Detect which cell encompasses the target text, then output its [x, y] center coordinate. 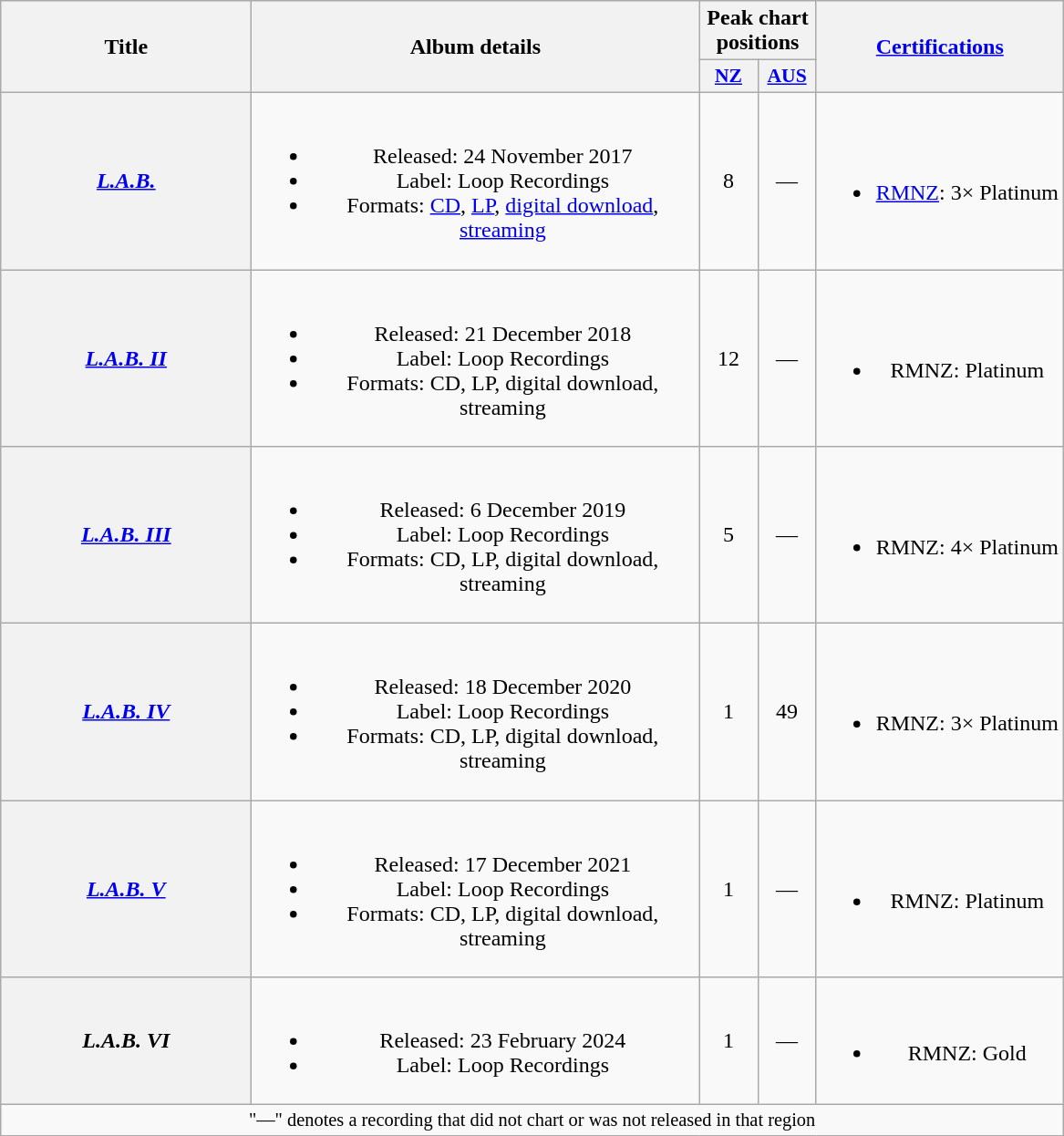
L.A.B. IV [126, 712]
Peak chart positions [758, 31]
Released: 21 December 2018Label: Loop RecordingsFormats: CD, LP, digital download, streaming [476, 358]
L.A.B. [126, 181]
RMNZ: 4× Platinum [939, 535]
5 [728, 535]
RMNZ: Gold [939, 1041]
L.A.B. III [126, 535]
Released: 24 November 2017Label: Loop RecordingsFormats: CD, LP, digital download, streaming [476, 181]
Title [126, 47]
L.A.B. II [126, 358]
12 [728, 358]
8 [728, 181]
NZ [728, 77]
Released: 17 December 2021Label: Loop RecordingsFormats: CD, LP, digital download, streaming [476, 889]
Album details [476, 47]
49 [787, 712]
Released: 18 December 2020Label: Loop RecordingsFormats: CD, LP, digital download, streaming [476, 712]
"—" denotes a recording that did not chart or was not released in that region [532, 1121]
L.A.B. VI [126, 1041]
L.A.B. V [126, 889]
AUS [787, 77]
Certifications [939, 47]
Released: 6 December 2019Label: Loop RecordingsFormats: CD, LP, digital download, streaming [476, 535]
Released: 23 February 2024Label: Loop Recordings [476, 1041]
